Locate the cell with the specified text and output its (x, y) center coordinate. 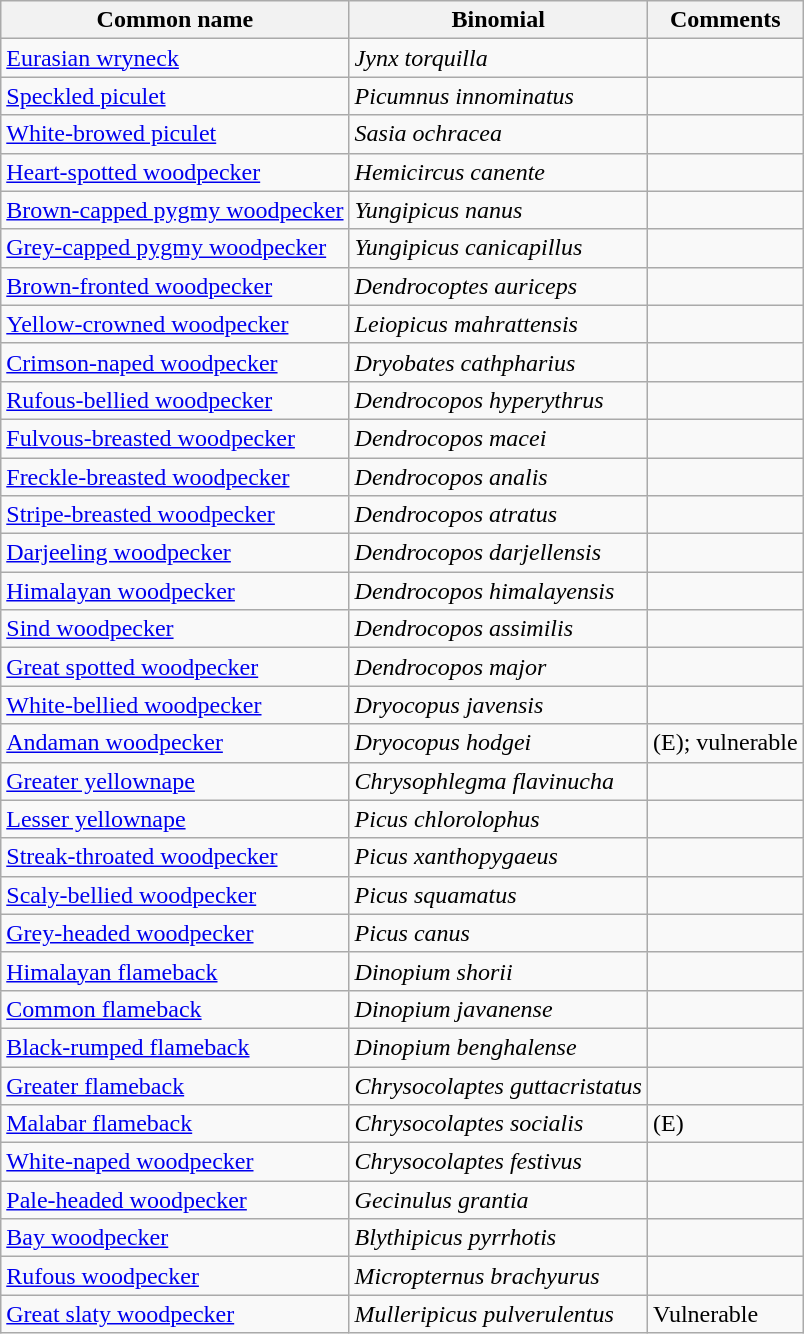
Comments (725, 20)
Micropternus brachyurus (498, 1276)
Great slaty woodpecker (175, 1314)
Gecinulus grantia (498, 1200)
Eurasian wryneck (175, 58)
Common flameback (175, 1009)
Rufous woodpecker (175, 1276)
Andaman woodpecker (175, 743)
Leiopicus mahrattensis (498, 324)
Fulvous-breasted woodpecker (175, 438)
Dendrocopos darjellensis (498, 553)
Greater yellownape (175, 781)
Chrysocolaptes socialis (498, 1124)
Sind woodpecker (175, 629)
Scaly-bellied woodpecker (175, 895)
Picus squamatus (498, 895)
Grey-headed woodpecker (175, 933)
Dendrocopos assimilis (498, 629)
Dinopium shorii (498, 971)
Hemicircus canente (498, 172)
Himalayan flameback (175, 971)
White-naped woodpecker (175, 1162)
Jynx torquilla (498, 58)
Heart-spotted woodpecker (175, 172)
Binomial (498, 20)
Dendrocoptes auriceps (498, 286)
Dryocopus hodgei (498, 743)
Blythipicus pyrrhotis (498, 1238)
Bay woodpecker (175, 1238)
Brown-capped pygmy woodpecker (175, 210)
Dryocopus javensis (498, 705)
Dendrocopos hyperythrus (498, 400)
Picus canus (498, 933)
Dendrocopos himalayensis (498, 591)
Dendrocopos analis (498, 477)
(E) (725, 1124)
Pale-headed woodpecker (175, 1200)
Mulleripicus pulverulentus (498, 1314)
Chrysocolaptes guttacristatus (498, 1085)
Chrysophlegma flavinucha (498, 781)
Dendrocopos major (498, 667)
Dendrocopos macei (498, 438)
Dinopium javanense (498, 1009)
Vulnerable (725, 1314)
Yungipicus nanus (498, 210)
Brown-fronted woodpecker (175, 286)
Malabar flameback (175, 1124)
Dendrocopos atratus (498, 515)
White-bellied woodpecker (175, 705)
Sasia ochracea (498, 134)
Picumnus innominatus (498, 96)
Picus xanthopygaeus (498, 857)
(E); vulnerable (725, 743)
Crimson-naped woodpecker (175, 362)
Darjeeling woodpecker (175, 553)
Lesser yellownape (175, 819)
Black-rumped flameback (175, 1047)
Stripe-breasted woodpecker (175, 515)
Rufous-bellied woodpecker (175, 400)
Chrysocolaptes festivus (498, 1162)
Common name (175, 20)
Speckled piculet (175, 96)
Dinopium benghalense (498, 1047)
Freckle-breasted woodpecker (175, 477)
Great spotted woodpecker (175, 667)
Streak-throated woodpecker (175, 857)
Dryobates cathpharius (498, 362)
Picus chlorolophus (498, 819)
Yungipicus canicapillus (498, 248)
Grey-capped pygmy woodpecker (175, 248)
Greater flameback (175, 1085)
Himalayan woodpecker (175, 591)
Yellow-crowned woodpecker (175, 324)
White-browed piculet (175, 134)
